Find where the given text appears and provide that cell's center as (X, Y) coordinate. 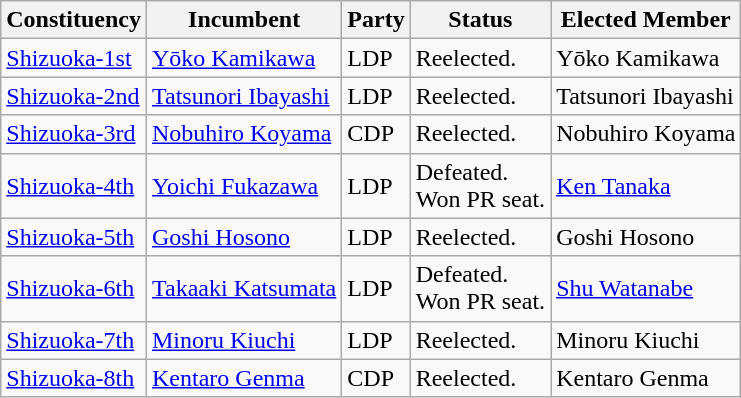
Takaaki Katsumata (244, 288)
Shu Watanabe (646, 288)
Party (376, 20)
Constituency (74, 20)
Yoichi Fukazawa (244, 186)
Shizuoka-4th (74, 186)
Ken Tanaka (646, 186)
Shizuoka-7th (74, 340)
Shizuoka-2nd (74, 96)
Shizuoka-5th (74, 237)
Incumbent (244, 20)
Shizuoka-8th (74, 378)
Shizuoka-1st (74, 58)
Shizuoka-3rd (74, 134)
Elected Member (646, 20)
Shizuoka-6th (74, 288)
Status (480, 20)
